Extract the [X, Y] coordinate from the center of the cell holding the provided text.  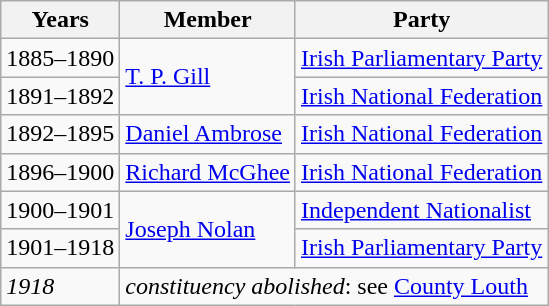
constituency abolished: see County Louth [334, 286]
1896–1900 [60, 172]
Years [60, 20]
1918 [60, 286]
Member [208, 20]
Party [421, 20]
Joseph Nolan [208, 229]
1891–1892 [60, 96]
Richard McGhee [208, 172]
1885–1890 [60, 58]
Daniel Ambrose [208, 134]
1892–1895 [60, 134]
1901–1918 [60, 248]
T. P. Gill [208, 77]
1900–1901 [60, 210]
Independent Nationalist [421, 210]
